Search for the cell housing the specified text and yield its (X, Y) center coordinate. 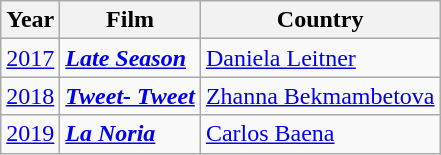
2019 (30, 134)
Year (30, 20)
La Noria (130, 134)
Carlos Baena (320, 134)
2018 (30, 96)
Country (320, 20)
Daniela Leitner (320, 58)
Late Season (130, 58)
Tweet- Tweet (130, 96)
Zhanna Bekmambetova (320, 96)
Film (130, 20)
2017 (30, 58)
